Locate the cell with the specified text and output its (X, Y) center coordinate. 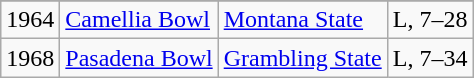
L, 7–34 (430, 58)
Camellia Bowl (139, 20)
Pasadena Bowl (139, 58)
1964 (30, 20)
Montana State (302, 20)
Grambling State (302, 58)
1968 (30, 58)
L, 7–28 (430, 20)
